Return the (X, Y) coordinate for the center point of the cell that contains the specified text.  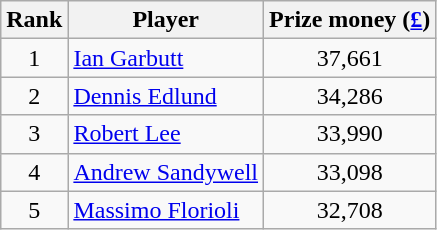
Andrew Sandywell (166, 172)
2 (34, 96)
Massimo Florioli (166, 210)
Dennis Edlund (166, 96)
Prize money (£) (350, 20)
5 (34, 210)
4 (34, 172)
32,708 (350, 210)
Player (166, 20)
34,286 (350, 96)
Robert Lee (166, 134)
1 (34, 58)
37,661 (350, 58)
3 (34, 134)
33,990 (350, 134)
Ian Garbutt (166, 58)
Rank (34, 20)
33,098 (350, 172)
